Search for the cell housing the specified text and yield its (X, Y) center coordinate. 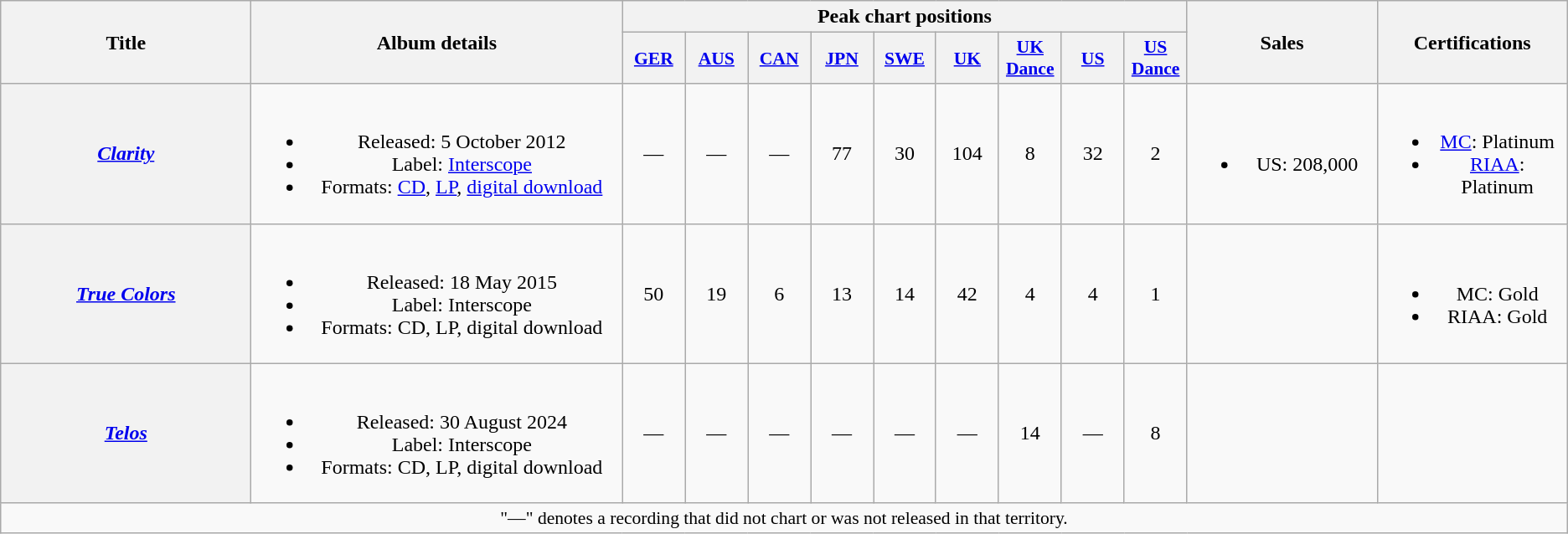
GER (653, 59)
"—" denotes a recording that did not chart or was not released in that territory. (784, 518)
Title (126, 42)
2 (1156, 154)
30 (905, 154)
Released: 18 May 2015Label: InterscopeFormats: CD, LP, digital download (437, 293)
32 (1092, 154)
50 (653, 293)
Released: 30 August 2024Label: InterscopeFormats: CD, LP, digital download (437, 434)
CAN (779, 59)
JPN (843, 59)
42 (967, 293)
UK (967, 59)
Certifications (1473, 42)
Telos (126, 434)
Peak chart positions (905, 17)
6 (779, 293)
True Colors (126, 293)
104 (967, 154)
1 (1156, 293)
UKDance (1030, 59)
77 (843, 154)
US: 208,000 (1282, 154)
US (1092, 59)
MC: GoldRIAA: Gold (1473, 293)
MC: PlatinumRIAA: Platinum (1473, 154)
19 (717, 293)
Clarity (126, 154)
USDance (1156, 59)
SWE (905, 59)
AUS (717, 59)
Released: 5 October 2012Label: InterscopeFormats: CD, LP, digital download (437, 154)
13 (843, 293)
Sales (1282, 42)
Album details (437, 42)
